Return [X, Y] of the center of cell containing provided text 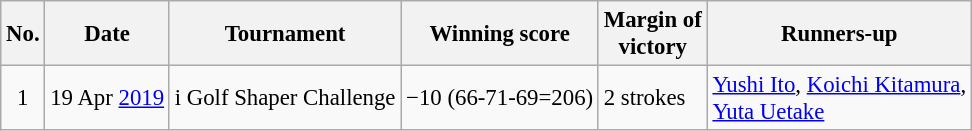
No. [23, 34]
2 strokes [652, 98]
Tournament [284, 34]
−10 (66-71-69=206) [500, 98]
Margin ofvictory [652, 34]
Winning score [500, 34]
i Golf Shaper Challenge [284, 98]
1 [23, 98]
19 Apr 2019 [107, 98]
Yushi Ito, Koichi Kitamura, Yuta Uetake [839, 98]
Date [107, 34]
Runners-up [839, 34]
